Pinpoint the cell where the given text exists, returning its (X, Y) midpoint coordinate. 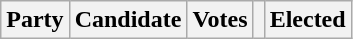
Votes (220, 20)
Party (35, 20)
Candidate (128, 20)
Elected (308, 20)
